Return the (X, Y) coordinate for the center point of the cell that contains the specified text.  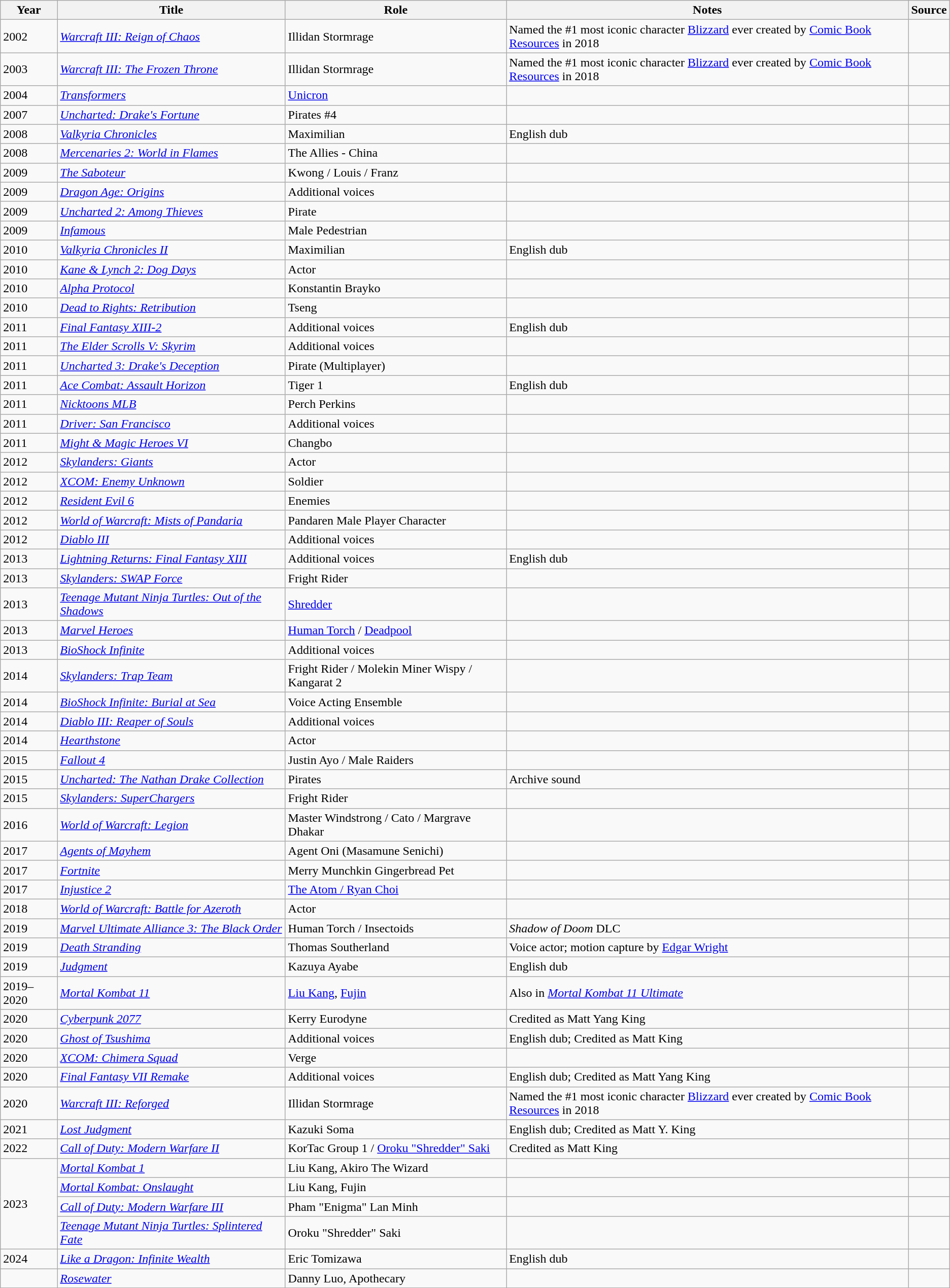
Driver: San Francisco (172, 424)
Pirates (396, 779)
Kwong / Louis / Franz (396, 172)
Konstantin Brayko (396, 289)
Lightning Returns: Final Fantasy XIII (172, 559)
Agent Oni (Masamune Senichi) (396, 851)
Oroku "Shredder" Saki (396, 1233)
Master Windstrong / Cato / Margrave Dhakar (396, 825)
Might & Magic Heroes VI (172, 443)
Fallout 4 (172, 760)
Perch Perkins (396, 404)
Also in Mortal Kombat 11 Ultimate (707, 993)
Dead to Rights: Retribution (172, 308)
Call of Duty: Modern Warfare III (172, 1206)
Kazuki Soma (396, 1129)
Shadow of Doom DLC (707, 928)
XCOM: Chimera Squad (172, 1058)
Uncharted 3: Drake's Deception (172, 366)
Notes (707, 10)
Title (172, 10)
2022 (29, 1148)
Credited as Matt Yang King (707, 1019)
Skylanders: Giants (172, 462)
Role (396, 10)
Nicktoons MLB (172, 404)
The Saboteur (172, 172)
English dub; Credited as Matt King (707, 1038)
Human Torch / Insectoids (396, 928)
Hearthstone (172, 741)
Cyberpunk 2077 (172, 1019)
World of Warcraft: Mists of Pandaria (172, 520)
The Elder Scrolls V: Skyrim (172, 346)
Skylanders: SWAP Force (172, 578)
2019–2020 (29, 993)
Thomas Southerland (396, 948)
Tiger 1 (396, 385)
2023 (29, 1203)
Mortal Kombat 1 (172, 1168)
Uncharted: The Nathan Drake Collection (172, 779)
English dub; Credited as Matt Y. King (707, 1129)
Merry Munchkin Gingerbread Pet (396, 870)
English dub; Credited as Matt Yang King (707, 1077)
Archive sound (707, 779)
Resident Evil 6 (172, 501)
Kerry Eurodyne (396, 1019)
Judgment (172, 967)
Changbo (396, 443)
Diablo III (172, 539)
2002 (29, 37)
Eric Tomizawa (396, 1259)
Teenage Mutant Ninja Turtles: Out of the Shadows (172, 605)
Rosewater (172, 1278)
Justin Ayo / Male Raiders (396, 760)
Diablo III: Reaper of Souls (172, 721)
2018 (29, 909)
Warcraft III: Reforged (172, 1103)
Ace Combat: Assault Horizon (172, 385)
World of Warcraft: Legion (172, 825)
Enemies (396, 501)
Voice actor; motion capture by Edgar Wright (707, 948)
Shredder (396, 605)
Agents of Mayhem (172, 851)
Mortal Kombat: Onslaught (172, 1187)
Voice Acting Ensemble (396, 702)
2007 (29, 115)
Danny Luo, Apothecary (396, 1278)
Teenage Mutant Ninja Turtles: Splintered Fate (172, 1233)
Marvel Ultimate Alliance 3: The Black Order (172, 928)
BioShock Infinite (172, 650)
2004 (29, 95)
Transformers (172, 95)
Pirate (Multiplayer) (396, 366)
2021 (29, 1129)
Pirates #4 (396, 115)
Liu Kang, Akiro The Wizard (396, 1168)
Credited as Matt King (707, 1148)
Injustice 2 (172, 889)
Dragon Age: Origins (172, 192)
Uncharted: Drake's Fortune (172, 115)
Source (929, 10)
Pham "Enigma" Lan Minh (396, 1206)
Verge (396, 1058)
Alpha Protocol (172, 289)
Mortal Kombat 11 (172, 993)
Human Torch / Deadpool (396, 631)
Lost Judgment (172, 1129)
Warcraft III: Reign of Chaos (172, 37)
2003 (29, 69)
Kane & Lynch 2: Dog Days (172, 269)
Year (29, 10)
Warcraft III: The Frozen Throne (172, 69)
2016 (29, 825)
Death Stranding (172, 948)
Marvel Heroes (172, 631)
2024 (29, 1259)
Valkyria Chronicles (172, 134)
Ghost of Tsushima (172, 1038)
XCOM: Enemy Unknown (172, 481)
Pirate (396, 211)
Soldier (396, 481)
Fortnite (172, 870)
Like a Dragon: Infinite Wealth (172, 1259)
Final Fantasy XIII-2 (172, 327)
Tseng (396, 308)
Call of Duty: Modern Warfare II (172, 1148)
Final Fantasy VII Remake (172, 1077)
Male Pedestrian (396, 230)
Skylanders: Trap Team (172, 676)
BioShock Infinite: Burial at Sea (172, 702)
Kazuya Ayabe (396, 967)
Uncharted 2: Among Thieves (172, 211)
The Allies - China (396, 153)
Unicron (396, 95)
KorTac Group 1 / Oroku "Shredder" Saki (396, 1148)
Pandaren Male Player Character (396, 520)
Skylanders: SuperChargers (172, 798)
The Atom / Ryan Choi (396, 889)
Infamous (172, 230)
Fright Rider / Molekin Miner Wispy / Kangarat 2 (396, 676)
World of Warcraft: Battle for Azeroth (172, 909)
Mercenaries 2: World in Flames (172, 153)
Valkyria Chronicles II (172, 250)
